Determine the (x, y) coordinate at the center of the cell enclosing the given text.  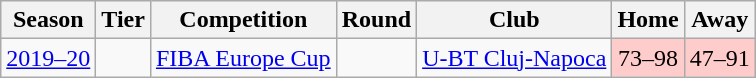
Home (648, 20)
47–91 (720, 58)
Away (720, 20)
Season (48, 20)
FIBA Europe Cup (243, 58)
Tier (124, 20)
Club (514, 20)
2019–20 (48, 58)
73–98 (648, 58)
Round (376, 20)
Competition (243, 20)
U-BT Cluj-Napoca (514, 58)
